Return (x, y) of the center of cell containing provided text 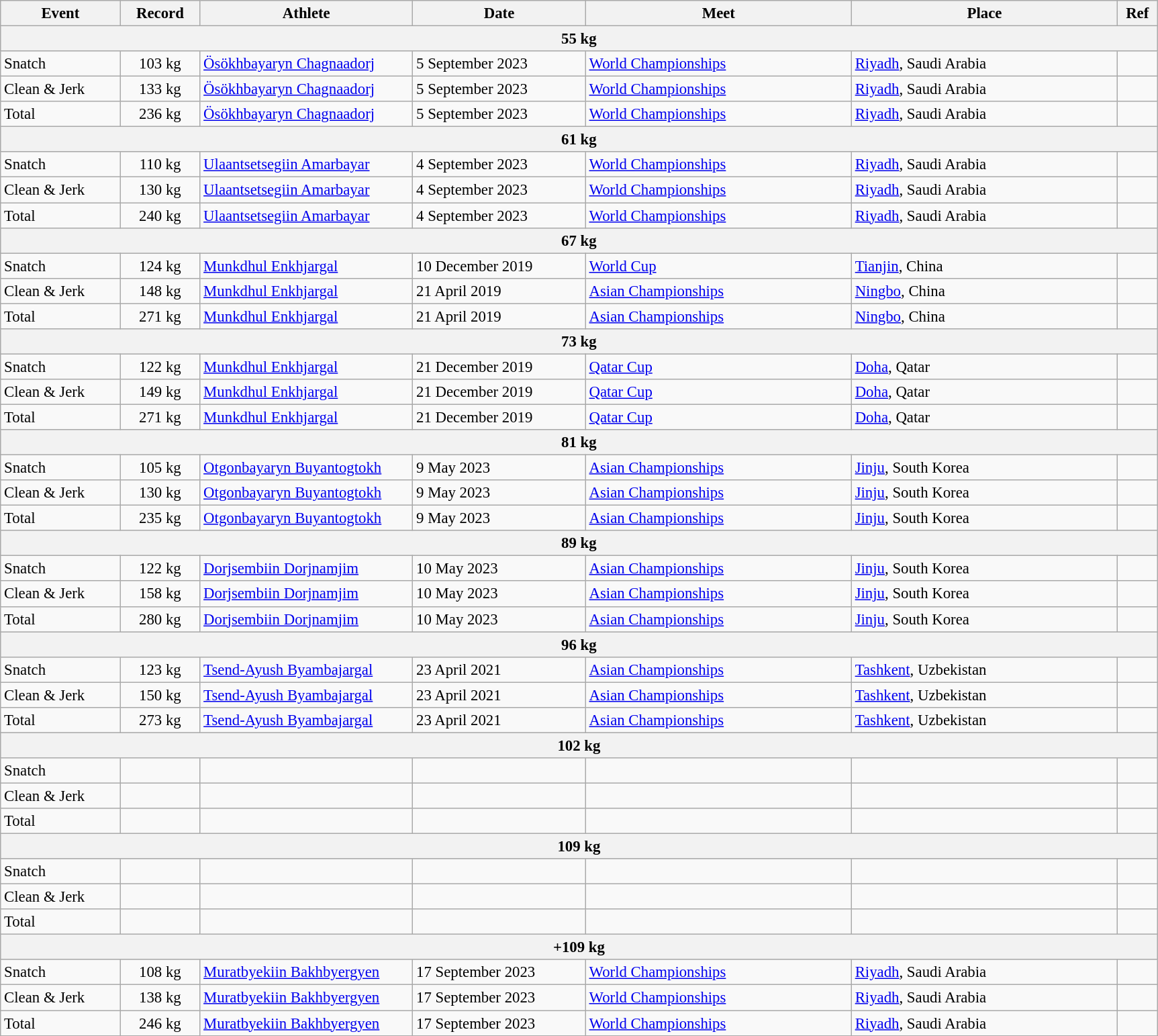
236 kg (160, 114)
89 kg (579, 543)
81 kg (579, 442)
Place (984, 13)
109 kg (579, 847)
123 kg (160, 669)
105 kg (160, 468)
Meet (718, 13)
273 kg (160, 720)
138 kg (160, 998)
240 kg (160, 216)
61 kg (579, 140)
67 kg (579, 240)
Tianjin, China (984, 266)
+109 kg (579, 947)
148 kg (160, 291)
World Cup (718, 266)
158 kg (160, 594)
102 kg (579, 745)
73 kg (579, 342)
Date (499, 13)
Record (160, 13)
124 kg (160, 266)
133 kg (160, 89)
110 kg (160, 164)
Ref (1137, 13)
10 December 2019 (499, 266)
Athlete (306, 13)
150 kg (160, 695)
280 kg (160, 619)
103 kg (160, 64)
246 kg (160, 1023)
108 kg (160, 973)
149 kg (160, 392)
55 kg (579, 39)
235 kg (160, 518)
96 kg (579, 645)
Event (60, 13)
